Detect which cell encompasses the target text, then output its (x, y) center coordinate. 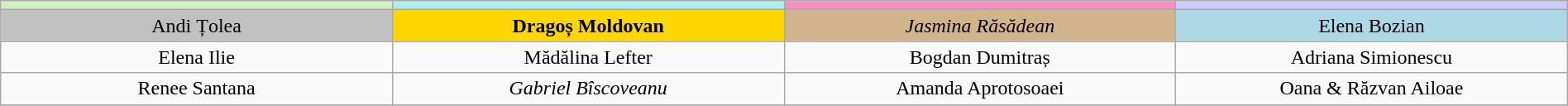
Adriana Simionescu (1372, 57)
Gabriel Bîscoveanu (588, 89)
Mădălina Lefter (588, 57)
Renee Santana (197, 89)
Dragoș Moldovan (588, 26)
Oana & Răzvan Ailoae (1372, 89)
Bogdan Dumitraș (980, 57)
Jasmina Răsădean (980, 26)
Elena Bozian (1372, 26)
Amanda Aprotosoaei (980, 89)
Elena Ilie (197, 57)
Andi Țolea (197, 26)
